Extract the (X, Y) coordinate from the center of the cell holding the provided text.  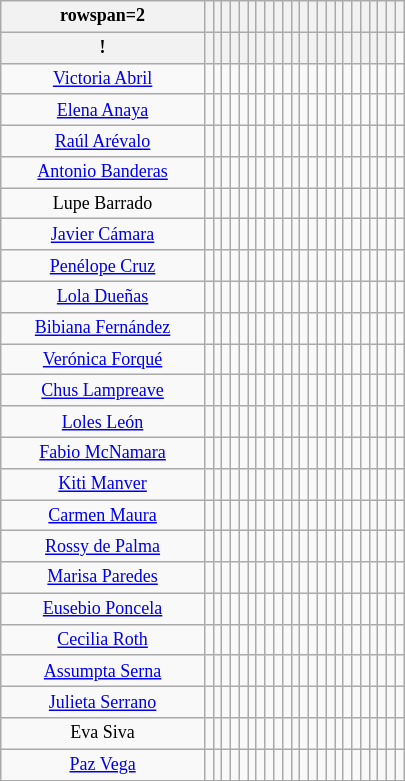
Victoria Abril (103, 78)
Raúl Arévalo (103, 140)
Eva Siva (103, 734)
Fabio McNamara (103, 452)
Loles León (103, 422)
Verónica Forqué (103, 360)
Bibiana Fernández (103, 328)
Penélope Cruz (103, 266)
! (103, 48)
Chus Lampreave (103, 390)
Elena Anaya (103, 110)
Carmen Maura (103, 516)
Lola Dueñas (103, 296)
Eusebio Poncela (103, 608)
Kiti Manver (103, 484)
Antonio Banderas (103, 172)
rowspan=2 (103, 16)
Julieta Serrano (103, 702)
Rossy de Palma (103, 546)
Cecilia Roth (103, 640)
Assumpta Serna (103, 670)
Lupe Barrado (103, 204)
Javier Cámara (103, 234)
Marisa Paredes (103, 578)
Paz Vega (103, 764)
